Return (X, Y) of the center of cell containing provided text 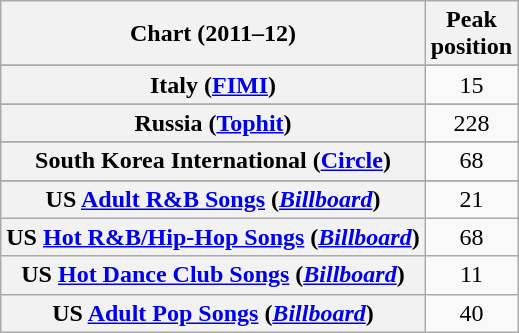
Russia (Tophit) (213, 123)
Peakposition (471, 34)
Italy (FIMI) (213, 85)
11 (471, 275)
South Korea International (Circle) (213, 161)
US Hot R&B/Hip-Hop Songs (Billboard) (213, 237)
228 (471, 123)
21 (471, 199)
15 (471, 85)
Chart (2011–12) (213, 34)
US Adult Pop Songs (Billboard) (213, 313)
US Hot Dance Club Songs (Billboard) (213, 275)
US Adult R&B Songs (Billboard) (213, 199)
40 (471, 313)
